From the cell containing the given text, extract its center point as (X, Y) coordinate. 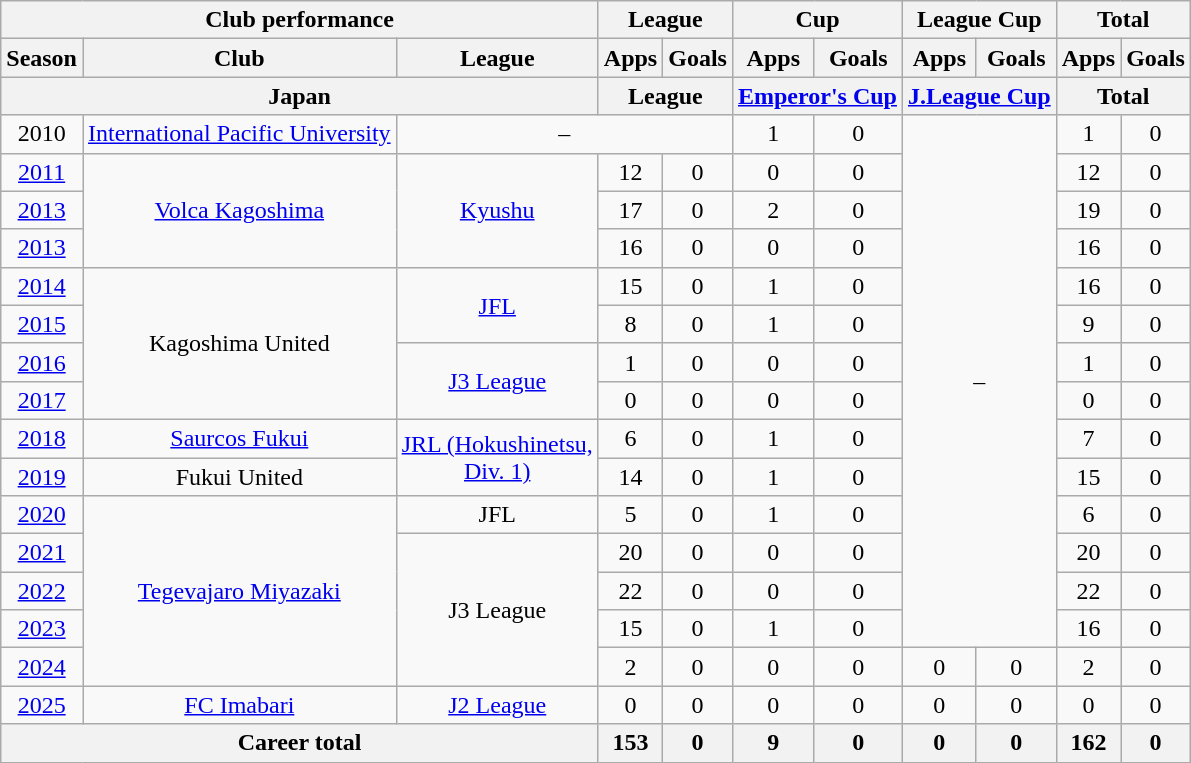
Club (239, 58)
Japan (300, 96)
8 (630, 324)
2021 (42, 553)
14 (630, 477)
J.League Cup (979, 96)
Saurcos Fukui (239, 438)
Kagoshima United (239, 343)
2018 (42, 438)
2024 (42, 667)
2016 (42, 362)
2014 (42, 286)
2025 (42, 705)
Emperor's Cup (817, 96)
153 (630, 743)
5 (630, 515)
League Cup (979, 20)
JRL (Hokushinetsu,Div. 1) (497, 457)
7 (1088, 438)
2017 (42, 400)
17 (630, 210)
J2 League (497, 705)
Fukui United (239, 477)
Cup (817, 20)
FC Imabari (239, 705)
19 (1088, 210)
2020 (42, 515)
162 (1088, 743)
2011 (42, 172)
Kyushu (497, 210)
2022 (42, 591)
2019 (42, 477)
Club performance (300, 20)
International Pacific University (239, 134)
Career total (300, 743)
2023 (42, 629)
2015 (42, 324)
Volca Kagoshima (239, 210)
2010 (42, 134)
Tegevajaro Miyazaki (239, 591)
Season (42, 58)
